Extract the (X, Y) coordinate from the center of the cell holding the provided text.  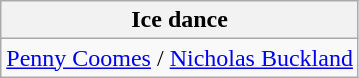
Ice dance (180, 20)
Penny Coomes / Nicholas Buckland (180, 58)
